Pinpoint the cell where the given text exists, returning its [x, y] midpoint coordinate. 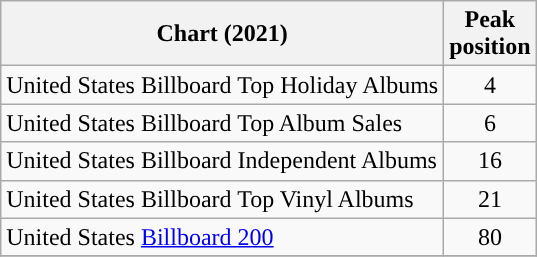
21 [490, 199]
United States Billboard Top Holiday Albums [222, 85]
United States Billboard 200 [222, 237]
6 [490, 123]
Peakposition [490, 34]
4 [490, 85]
80 [490, 237]
United States Billboard Independent Albums [222, 161]
United States Billboard Top Vinyl Albums [222, 199]
Chart (2021) [222, 34]
United States Billboard Top Album Sales [222, 123]
16 [490, 161]
